Scan for the cell matching the given text and deliver its (X, Y) coordinate at center. 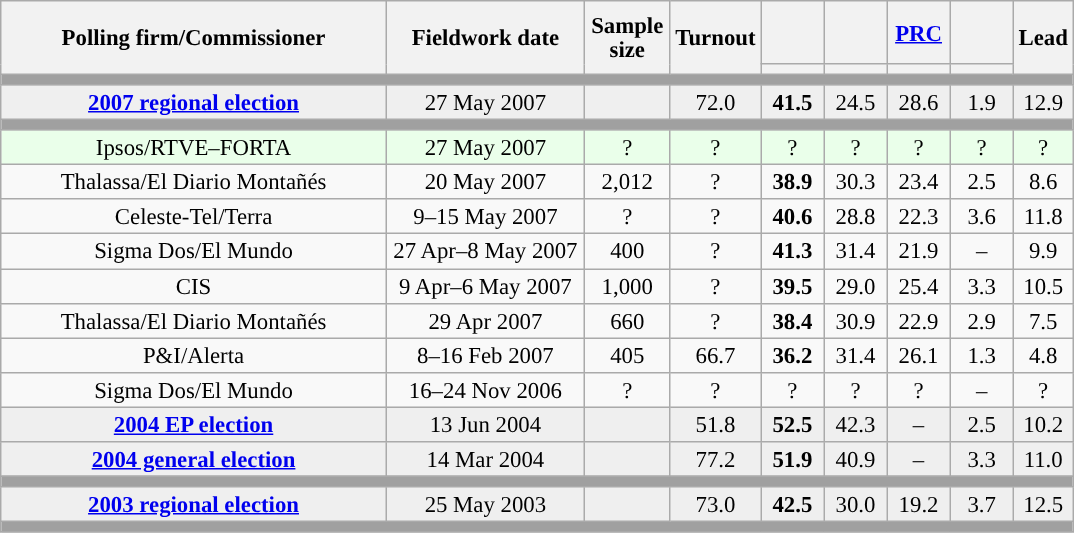
2004 general election (194, 460)
11.8 (1043, 218)
51.8 (716, 424)
42.5 (792, 504)
Ipsos/RTVE–FORTA (194, 148)
29.0 (856, 286)
29 Apr 2007 (485, 320)
9–15 May 2007 (485, 218)
25.4 (918, 286)
22.9 (918, 320)
12.5 (1043, 504)
14 Mar 2004 (485, 460)
Turnout (716, 38)
1,000 (627, 286)
28.8 (856, 218)
2003 regional election (194, 504)
2,012 (627, 182)
4.8 (1043, 356)
22.3 (918, 218)
40.6 (792, 218)
72.0 (716, 102)
73.0 (716, 504)
1.3 (982, 356)
400 (627, 252)
77.2 (716, 460)
27 Apr–8 May 2007 (485, 252)
13 Jun 2004 (485, 424)
30.9 (856, 320)
52.5 (792, 424)
26.1 (918, 356)
9.9 (1043, 252)
11.0 (1043, 460)
Polling firm/Commissioner (194, 38)
CIS (194, 286)
3.7 (982, 504)
405 (627, 356)
Celeste-Tel/Terra (194, 218)
1.9 (982, 102)
21.9 (918, 252)
2.9 (982, 320)
10.2 (1043, 424)
3.6 (982, 218)
P&I/Alerta (194, 356)
10.5 (1043, 286)
41.5 (792, 102)
8–16 Feb 2007 (485, 356)
66.7 (716, 356)
8.6 (1043, 182)
36.2 (792, 356)
41.3 (792, 252)
30.0 (856, 504)
7.5 (1043, 320)
23.4 (918, 182)
19.2 (918, 504)
12.9 (1043, 102)
40.9 (856, 460)
24.5 (856, 102)
30.3 (856, 182)
42.3 (856, 424)
38.9 (792, 182)
2004 EP election (194, 424)
51.9 (792, 460)
9 Apr–6 May 2007 (485, 286)
38.4 (792, 320)
Fieldwork date (485, 38)
2007 regional election (194, 102)
39.5 (792, 286)
Lead (1043, 38)
25 May 2003 (485, 504)
20 May 2007 (485, 182)
16–24 Nov 2006 (485, 390)
660 (627, 320)
Sample size (627, 38)
28.6 (918, 102)
PRC (918, 32)
